Return (x, y) of the center of cell containing provided text 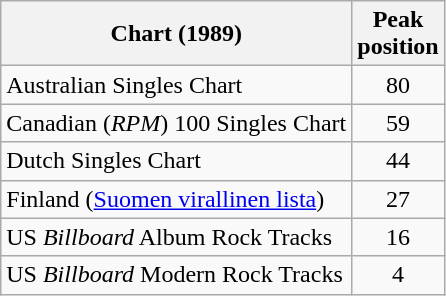
Peakposition (398, 34)
27 (398, 199)
US Billboard Modern Rock Tracks (176, 275)
4 (398, 275)
16 (398, 237)
Dutch Singles Chart (176, 161)
Canadian (RPM) 100 Singles Chart (176, 123)
Australian Singles Chart (176, 85)
Finland (Suomen virallinen lista) (176, 199)
59 (398, 123)
US Billboard Album Rock Tracks (176, 237)
44 (398, 161)
Chart (1989) (176, 34)
80 (398, 85)
